Search for the cell housing the specified text and yield its (x, y) center coordinate. 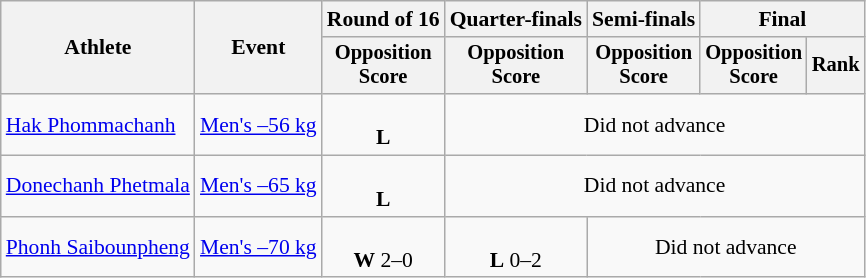
Event (258, 48)
Rank (836, 66)
Final (782, 19)
Men's –56 kg (258, 124)
Athlete (98, 48)
Semi-finals (644, 19)
L 0–2 (516, 248)
Round of 16 (384, 19)
Men's –65 kg (258, 186)
Men's –70 kg (258, 248)
Quarter-finals (516, 19)
Phonh Saibounpheng (98, 248)
Donechanh Phetmala (98, 186)
Hak Phommachanh (98, 124)
W 2–0 (384, 248)
